Output the (x, y) coordinate of the center of the cell containing the given text.  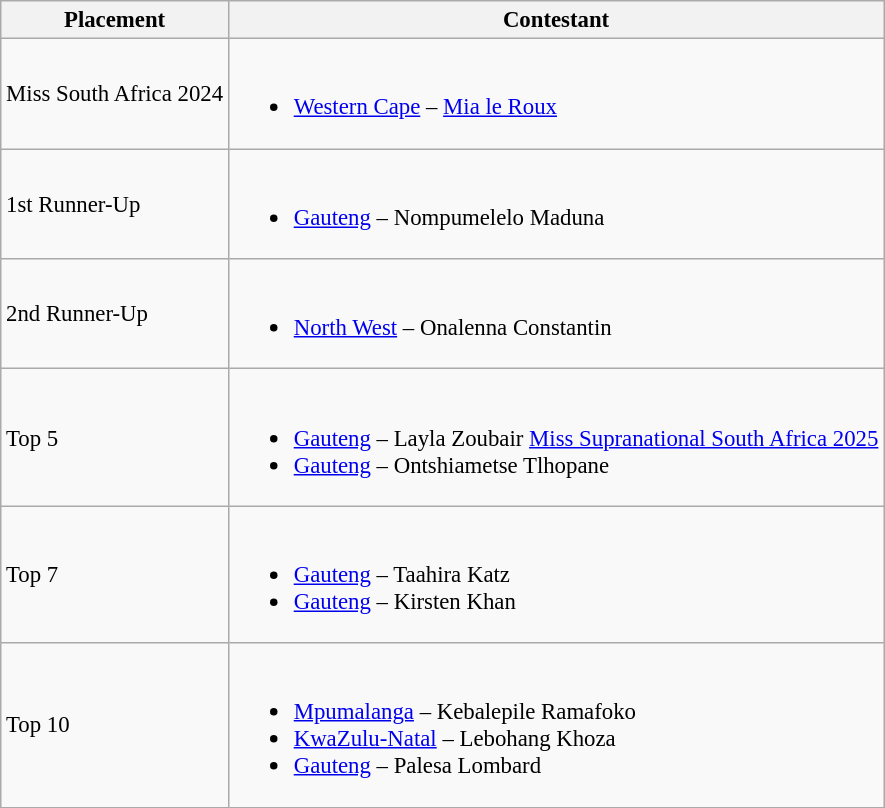
Top 10 (115, 725)
Miss South Africa 2024 (115, 94)
Gauteng – Layla Zoubair Miss Supranational South Africa 2025Gauteng – Ontshiametse Tlhopane (556, 438)
Contestant (556, 20)
2nd Runner-Up (115, 314)
1st Runner-Up (115, 204)
Placement (115, 20)
Gauteng – Nompumelelo Maduna (556, 204)
Top 7 (115, 574)
Western Cape – Mia le Roux (556, 94)
Top 5 (115, 438)
North West – Onalenna Constantin (556, 314)
Mpumalanga – Kebalepile RamafokoKwaZulu-Natal – Lebohang KhozaGauteng – Palesa Lombard (556, 725)
Gauteng – Taahira KatzGauteng – Kirsten Khan (556, 574)
